Locate the cell with the specified text and output its [X, Y] center coordinate. 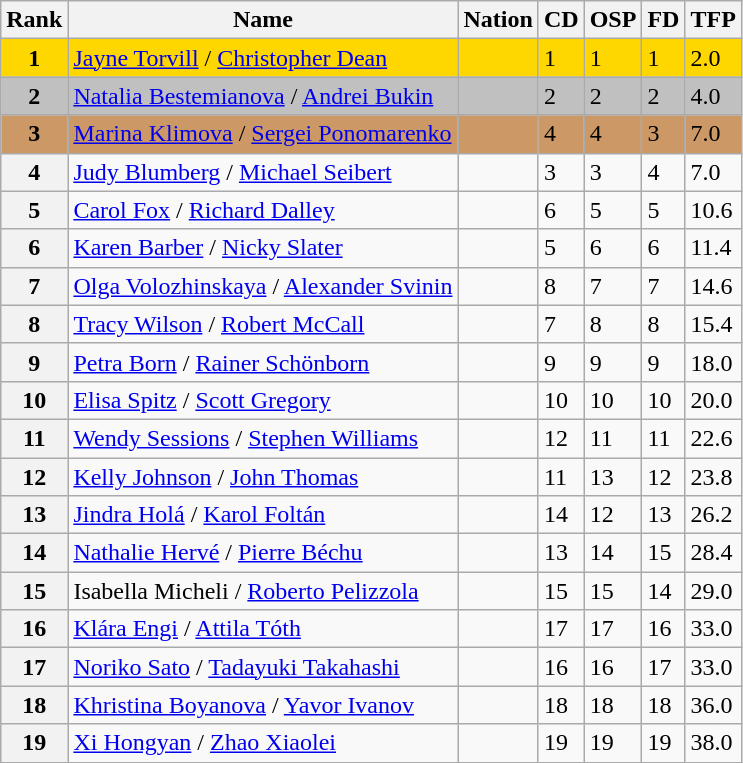
Jayne Torvill / Christopher Dean [263, 58]
Khristina Boyanova / Yavor Ivanov [263, 705]
2.0 [713, 58]
Wendy Sessions / Stephen Williams [263, 438]
38.0 [713, 743]
Tracy Wilson / Robert McCall [263, 324]
Rank [34, 20]
CD [561, 20]
Xi Hongyan / Zhao Xiaolei [263, 743]
Nation [498, 20]
Name [263, 20]
FD [664, 20]
22.6 [713, 438]
15.4 [713, 324]
23.8 [713, 477]
OSP [613, 20]
Noriko Sato / Tadayuki Takahashi [263, 667]
Jindra Holá / Karol Foltán [263, 515]
Klára Engi / Attila Tóth [263, 629]
26.2 [713, 515]
11.4 [713, 248]
29.0 [713, 591]
TFP [713, 20]
Judy Blumberg / Michael Seibert [263, 172]
Carol Fox / Richard Dalley [263, 210]
10.6 [713, 210]
Isabella Micheli / Roberto Pelizzola [263, 591]
4.0 [713, 96]
Nathalie Hervé / Pierre Béchu [263, 553]
Kelly Johnson / John Thomas [263, 477]
Elisa Spitz / Scott Gregory [263, 400]
14.6 [713, 286]
Olga Volozhinskaya / Alexander Svinin [263, 286]
Petra Born / Rainer Schönborn [263, 362]
Marina Klimova / Sergei Ponomarenko [263, 134]
36.0 [713, 705]
28.4 [713, 553]
20.0 [713, 400]
Natalia Bestemianova / Andrei Bukin [263, 96]
18.0 [713, 362]
Karen Barber / Nicky Slater [263, 248]
